Output the (x, y) coordinate of the center of the cell containing the given text.  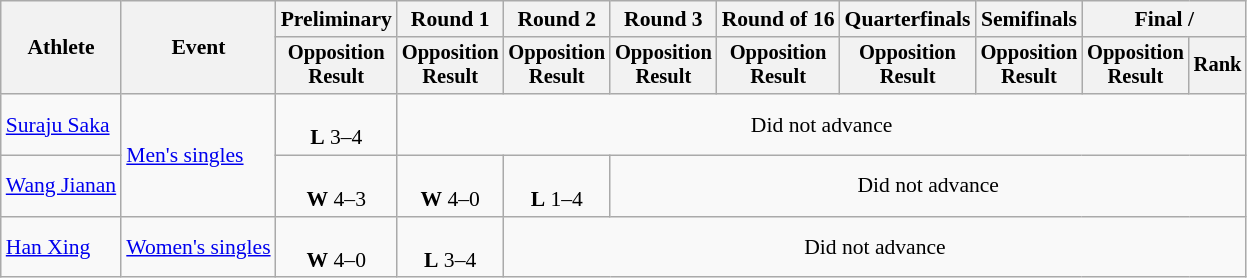
Event (198, 48)
Final / (1164, 19)
L 1–4 (556, 186)
Han Xing (61, 248)
Semifinals (1030, 19)
Women's singles (198, 248)
Round of 16 (778, 19)
Round 2 (556, 19)
Suraju Saka (61, 124)
Round 1 (450, 19)
W 4–3 (336, 186)
Wang Jianan (61, 186)
Athlete (61, 48)
Round 3 (664, 19)
Quarterfinals (908, 19)
Rank (1218, 66)
Men's singles (198, 155)
Preliminary (336, 19)
